Return [x, y] of the center of cell containing provided text 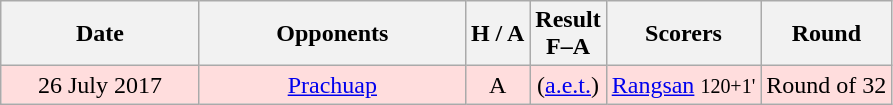
H / A [497, 34]
Scorers [684, 34]
Round [826, 34]
26 July 2017 [100, 85]
Prachuap [332, 85]
ResultF–A [568, 34]
Date [100, 34]
A [497, 85]
Opponents [332, 34]
Rangsan 120+1' [684, 85]
Round of 32 [826, 85]
(a.e.t.) [568, 85]
